Extract the [X, Y] coordinate from the center of the cell holding the provided text.  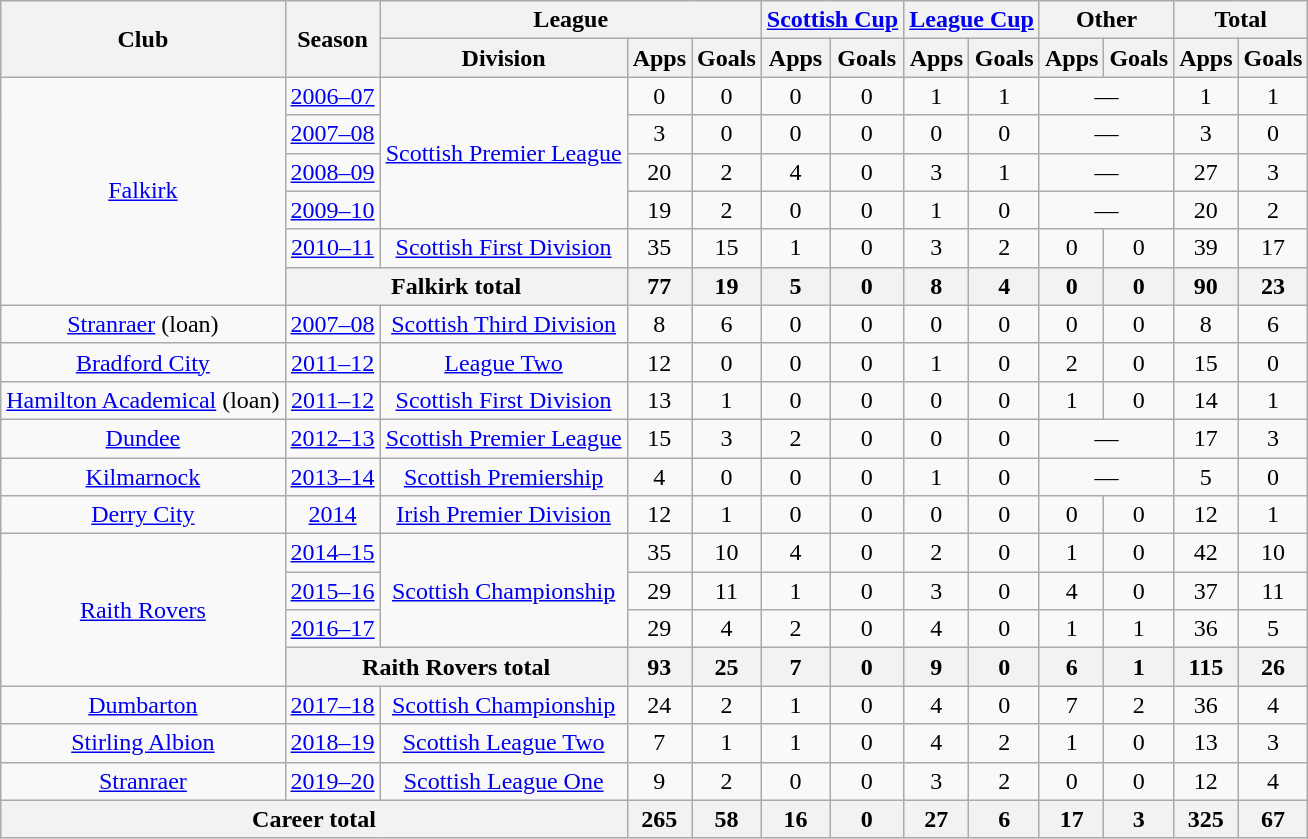
Dumbarton [143, 705]
2016–17 [332, 629]
2019–20 [332, 781]
2013–14 [332, 477]
265 [659, 819]
39 [1206, 248]
Career total [314, 819]
Total [1241, 20]
Irish Premier Division [504, 515]
Kilmarnock [143, 477]
Stranraer [143, 781]
Raith Rovers [143, 610]
Scottish League Two [504, 743]
Scottish Third Division [504, 324]
2009–10 [332, 210]
2012–13 [332, 438]
26 [1273, 667]
24 [659, 705]
2018–19 [332, 743]
Scottish Cup [832, 20]
58 [727, 819]
325 [1206, 819]
37 [1206, 591]
Scottish Premiership [504, 477]
2014–15 [332, 553]
Bradford City [143, 362]
League [570, 20]
14 [1206, 400]
Dundee [143, 438]
2017–18 [332, 705]
Club [143, 39]
Scottish League One [504, 781]
Other [1106, 20]
42 [1206, 553]
Stranraer (loan) [143, 324]
Stirling Albion [143, 743]
Raith Rovers total [456, 667]
League Cup [972, 20]
67 [1273, 819]
25 [727, 667]
2015–16 [332, 591]
2008–09 [332, 172]
Division [504, 58]
77 [659, 286]
Derry City [143, 515]
Season [332, 39]
Falkirk [143, 191]
16 [795, 819]
2010–11 [332, 248]
23 [1273, 286]
2006–07 [332, 96]
93 [659, 667]
Falkirk total [456, 286]
90 [1206, 286]
Hamilton Academical (loan) [143, 400]
115 [1206, 667]
2014 [332, 515]
League Two [504, 362]
